Return (x, y) of the center of cell containing provided text 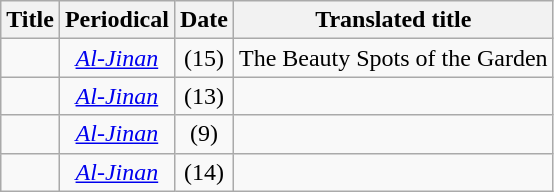
(13) (204, 96)
Periodical (116, 20)
(14) (204, 172)
Translated title (393, 20)
(9) (204, 134)
(15) (204, 58)
Title (30, 20)
Date (204, 20)
The Beauty Spots of the Garden (393, 58)
